Identify which cell holds the provided text, then report its (x, y) central coordinate. 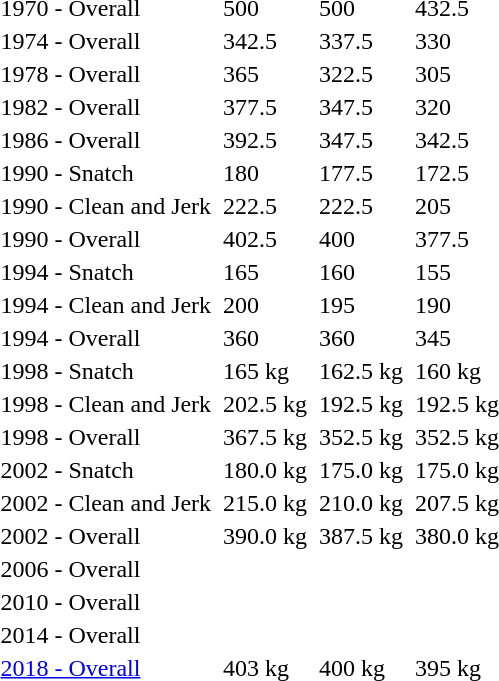
387.5 kg (362, 536)
342.5 (266, 41)
337.5 (362, 41)
352.5 kg (362, 437)
322.5 (362, 74)
180 (266, 173)
180.0 kg (266, 470)
400 (362, 239)
195 (362, 305)
215.0 kg (266, 503)
392.5 (266, 140)
165 (266, 272)
160 (362, 272)
210.0 kg (362, 503)
200 (266, 305)
390.0 kg (266, 536)
192.5 kg (362, 404)
377.5 (266, 107)
365 (266, 74)
177.5 (362, 173)
402.5 (266, 239)
367.5 kg (266, 437)
162.5 kg (362, 371)
165 kg (266, 371)
202.5 kg (266, 404)
175.0 kg (362, 470)
